Output the (X, Y) coordinate of the center of the cell containing the given text.  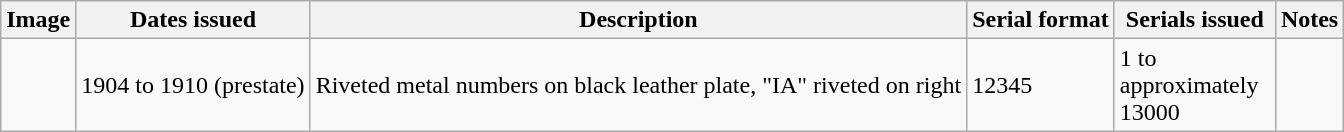
12345 (1041, 85)
Notes (1309, 20)
Riveted metal numbers on black leather plate, "IA" riveted on right (638, 85)
1 to approximately 13000 (1194, 85)
Serials issued (1194, 20)
Dates issued (193, 20)
Description (638, 20)
Image (38, 20)
1904 to 1910 (prestate) (193, 85)
Serial format (1041, 20)
